For the text-containing cell, return its midpoint in [x, y] coordinate format. 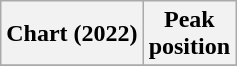
Peakposition [189, 34]
Chart (2022) [72, 34]
